Locate the cell with the specified text and output its (X, Y) center coordinate. 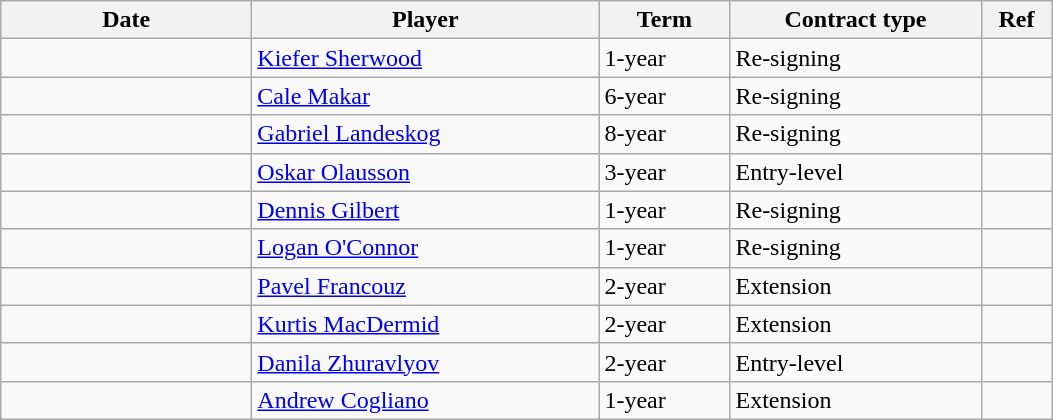
6-year (664, 96)
Pavel Francouz (426, 286)
Oskar Olausson (426, 172)
Gabriel Landeskog (426, 134)
Date (126, 20)
Andrew Cogliano (426, 400)
Kiefer Sherwood (426, 58)
Kurtis MacDermid (426, 324)
Ref (1016, 20)
Logan O'Connor (426, 248)
Dennis Gilbert (426, 210)
Term (664, 20)
8-year (664, 134)
3-year (664, 172)
Contract type (856, 20)
Danila Zhuravlyov (426, 362)
Player (426, 20)
Cale Makar (426, 96)
